Pinpoint the cell where the given text exists, returning its [X, Y] midpoint coordinate. 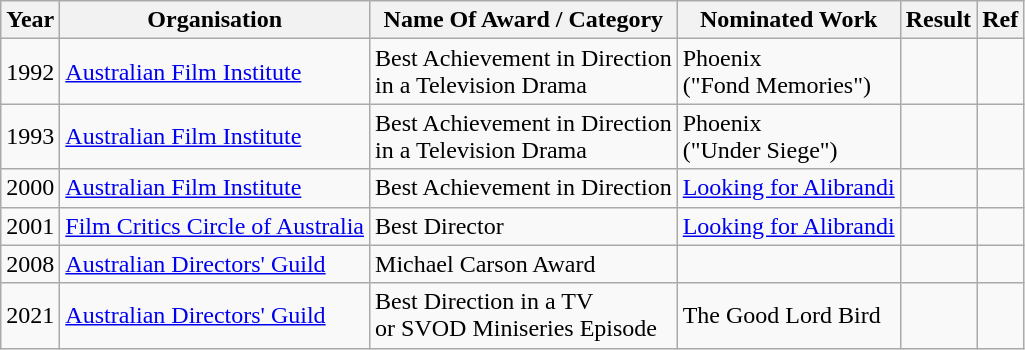
Nominated Work [788, 20]
Organisation [215, 20]
The Good Lord Bird [788, 316]
2000 [30, 188]
Name Of Award / Category [524, 20]
Michael Carson Award [524, 264]
Best Direction in a TVor SVOD Miniseries Episode [524, 316]
Phoenix("Under Siege") [788, 136]
1992 [30, 72]
Result [938, 20]
2021 [30, 316]
Phoenix("Fond Memories") [788, 72]
2001 [30, 226]
Year [30, 20]
Best Director [524, 226]
Film Critics Circle of Australia [215, 226]
Ref [1000, 20]
Best Achievement in Direction [524, 188]
1993 [30, 136]
2008 [30, 264]
